Scan for the cell matching the given text and deliver its (X, Y) coordinate at center. 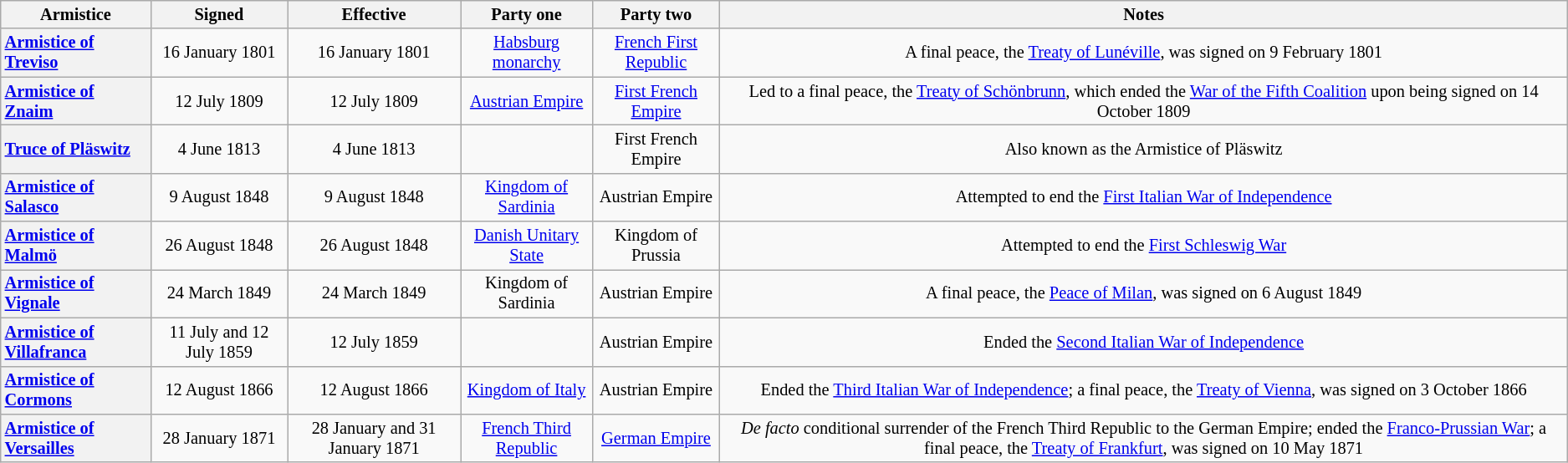
Signed (219, 14)
11 July and 12 July 1859 (219, 342)
Party one (526, 14)
Armistice of Cormons (75, 390)
28 January and 31 January 1871 (375, 438)
Danish Unitary State (526, 246)
Armistice of Versailles (75, 438)
Armistice of Malmö (75, 246)
Armistice of Vignale (75, 293)
A final peace, the Peace of Milan, was signed on 6 August 1849 (1144, 293)
Truce of Pläswitz (75, 149)
Led to a final peace, the Treaty of Schönbrunn, which ended the War of the Fifth Coalition upon being signed on 14 October 1809 (1144, 101)
Party two (656, 14)
German Empire (656, 438)
Ended the Second Italian War of Independence (1144, 342)
Kingdom of Italy (526, 390)
Attempted to end the First Italian War of Independence (1144, 197)
Armistice of Znaim (75, 101)
Ended the Third Italian War of Independence; a final peace, the Treaty of Vienna, was signed on 3 October 1866 (1144, 390)
12 July 1859 (375, 342)
Habsburg monarchy (526, 53)
28 January 1871 (219, 438)
A final peace, the Treaty of Lunéville, was signed on 9 February 1801 (1144, 53)
Armistice of Treviso (75, 53)
French First Republic (656, 53)
Also known as the Armistice of Pläswitz (1144, 149)
Notes (1144, 14)
Effective (375, 14)
Armistice of Villafranca (75, 342)
Attempted to end the First Schleswig War (1144, 246)
Armistice (75, 14)
French Third Republic (526, 438)
Kingdom of Prussia (656, 246)
Armistice of Salasco (75, 197)
